Extract the [x, y] coordinate from the center of the cell holding the provided text.  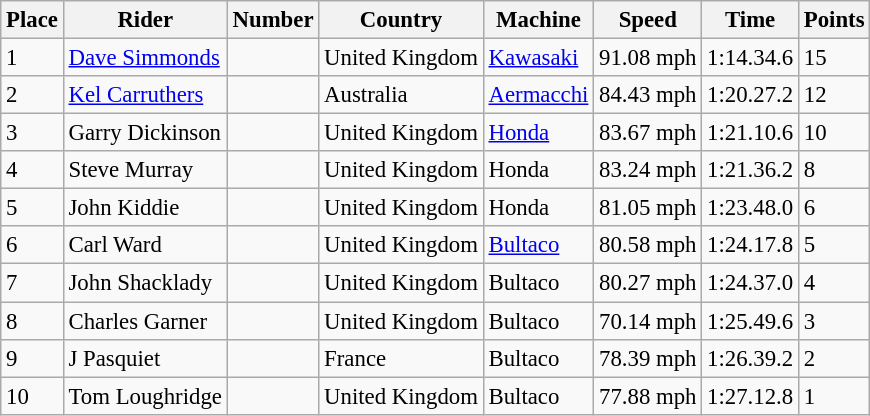
1:25.49.6 [750, 321]
81.05 mph [648, 208]
1:14.34.6 [750, 58]
1:23.48.0 [750, 208]
J Pasquiet [145, 358]
John Shacklady [145, 283]
Steve Murray [145, 170]
1:24.17.8 [750, 245]
Rider [145, 20]
83.67 mph [648, 133]
Machine [538, 20]
Kel Carruthers [145, 95]
84.43 mph [648, 95]
Number [273, 20]
Aermacchi [538, 95]
Charles Garner [145, 321]
12 [834, 95]
Australia [401, 95]
John Kiddie [145, 208]
Dave Simmonds [145, 58]
Place [32, 20]
1:20.27.2 [750, 95]
1:26.39.2 [750, 358]
Garry Dickinson [145, 133]
70.14 mph [648, 321]
Points [834, 20]
91.08 mph [648, 58]
9 [32, 358]
83.24 mph [648, 170]
Country [401, 20]
80.27 mph [648, 283]
1:27.12.8 [750, 396]
78.39 mph [648, 358]
1:21.36.2 [750, 170]
1:21.10.6 [750, 133]
Tom Loughridge [145, 396]
77.88 mph [648, 396]
Carl Ward [145, 245]
France [401, 358]
Time [750, 20]
7 [32, 283]
Kawasaki [538, 58]
1:24.37.0 [750, 283]
80.58 mph [648, 245]
Speed [648, 20]
15 [834, 58]
